Extract the (x, y) coordinate from the center of the cell holding the provided text.  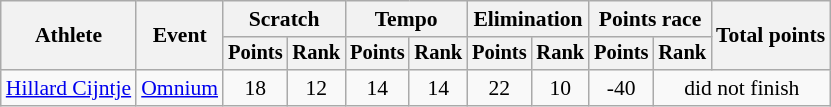
18 (255, 88)
Tempo (406, 19)
12 (316, 88)
-40 (621, 88)
Hillard Cijntje (68, 88)
Event (180, 36)
10 (560, 88)
Athlete (68, 36)
Scratch (284, 19)
22 (499, 88)
Total points (770, 36)
Omnium (180, 88)
Points race (650, 19)
did not finish (742, 88)
Elimination (528, 19)
